Identify which cell holds the provided text, then report its (x, y) central coordinate. 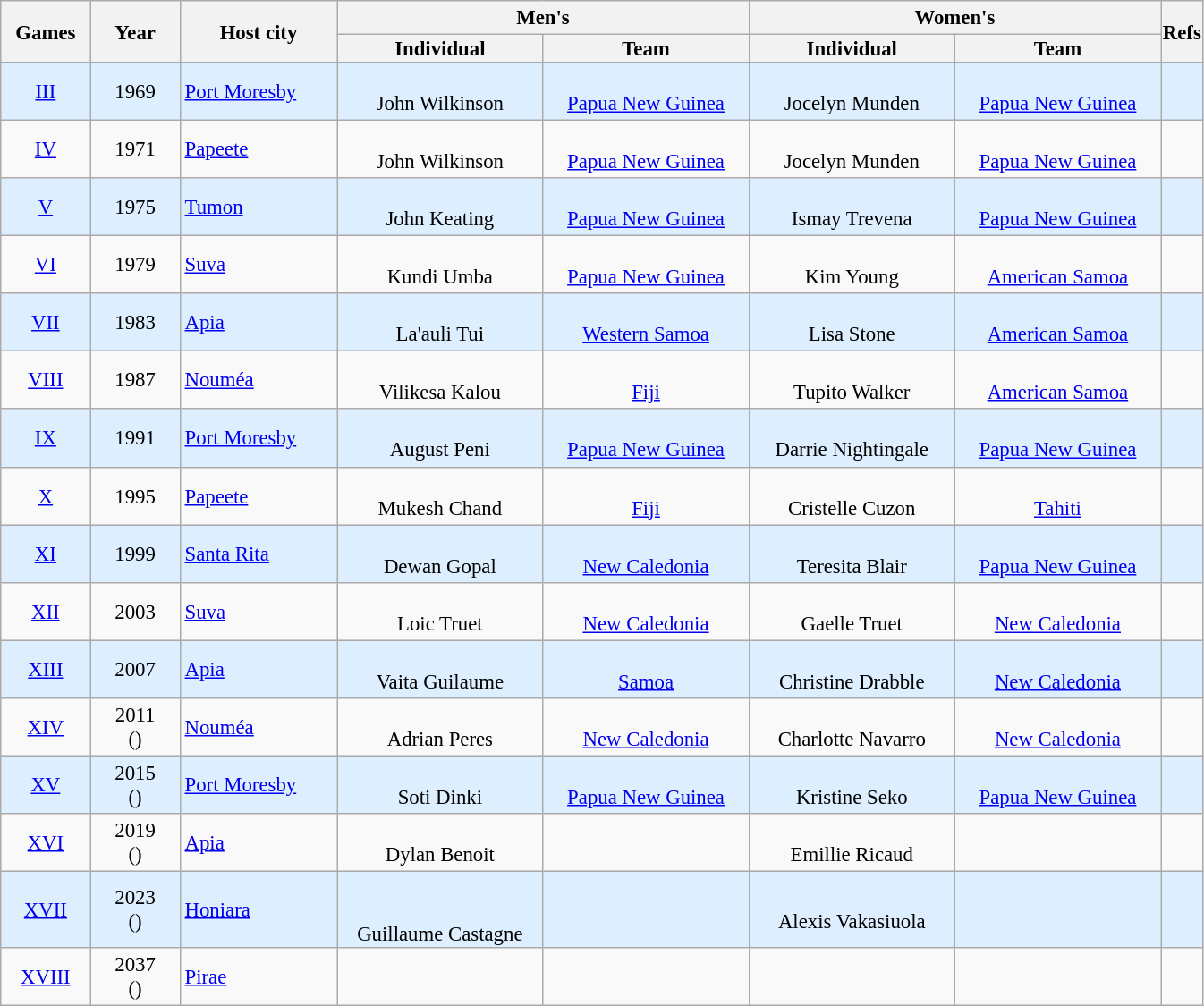
Vaita Guilaume (440, 669)
XVII (46, 909)
XIII (46, 669)
Soti Dinki (440, 785)
Mukesh Chand (440, 495)
Pirae (259, 976)
August Peni (440, 438)
La'auli Tui (440, 322)
Alexis Vakasiuola (852, 909)
1999 (135, 554)
Year (135, 32)
1991 (135, 438)
XIV (46, 728)
Dewan Gopal (440, 554)
VIII (46, 381)
XV (46, 785)
Tahiti (1057, 495)
Loic Truet (440, 612)
2023() (135, 909)
Guillaume Castagne (440, 909)
2011() (135, 728)
1983 (135, 322)
VII (46, 322)
Cristelle Cuzon (852, 495)
2015() (135, 785)
Host city (259, 32)
1995 (135, 495)
Christine Drabble (852, 669)
1969 (135, 91)
Kristine Seko (852, 785)
Emillie Ricaud (852, 842)
XII (46, 612)
Darrie Nightingale (852, 438)
Dylan Benoit (440, 842)
Western Samoa (646, 322)
Charlotte Navarro (852, 728)
XVIII (46, 976)
Women's (954, 18)
Kundi Umba (440, 265)
John Keating (440, 207)
1971 (135, 150)
Vilikesa Kalou (440, 381)
Ismay Trevena (852, 207)
Tupito Walker (852, 381)
Games (46, 32)
VI (46, 265)
Samoa (646, 669)
Teresita Blair (852, 554)
Men's (543, 18)
IX (46, 438)
IV (46, 150)
Lisa Stone (852, 322)
1987 (135, 381)
Refs (1183, 32)
V (46, 207)
Adrian Peres (440, 728)
2037() (135, 976)
XVI (46, 842)
III (46, 91)
2003 (135, 612)
1979 (135, 265)
XI (46, 554)
Tumon (259, 207)
2007 (135, 669)
Santa Rita (259, 554)
Gaelle Truet (852, 612)
X (46, 495)
2019() (135, 842)
1975 (135, 207)
Honiara (259, 909)
Kim Young (852, 265)
